Search for the cell housing the specified text and yield its (x, y) center coordinate. 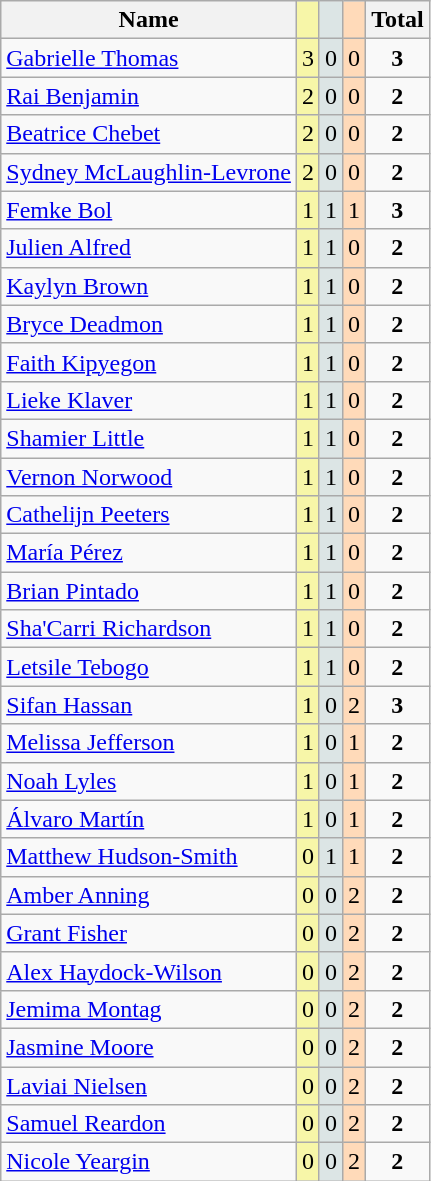
Julien Alfred (149, 248)
Cathelijn Peeters (149, 515)
Laviai Nielsen (149, 1085)
Álvaro Martín (149, 819)
Nicole Yeargin (149, 1162)
Sha'Carri Richardson (149, 629)
Jemima Montag (149, 1009)
Letsile Tebogo (149, 667)
Samuel Reardon (149, 1124)
María Pérez (149, 553)
Melissa Jefferson (149, 743)
Noah Lyles (149, 781)
Sifan Hassan (149, 705)
Jasmine Moore (149, 1047)
Brian Pintado (149, 591)
Name (149, 20)
Beatrice Chebet (149, 134)
Shamier Little (149, 438)
Matthew Hudson-Smith (149, 857)
Lieke Klaver (149, 400)
Gabrielle Thomas (149, 58)
Total (398, 20)
Grant Fisher (149, 933)
Amber Anning (149, 895)
Rai Benjamin (149, 96)
Alex Haydock-Wilson (149, 971)
Vernon Norwood (149, 477)
Bryce Deadmon (149, 324)
Femke Bol (149, 210)
Kaylyn Brown (149, 286)
Sydney McLaughlin-Levrone (149, 172)
Faith Kipyegon (149, 362)
